Detect which cell encompasses the target text, then output its (x, y) center coordinate. 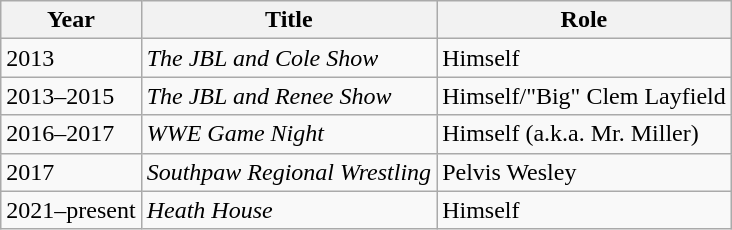
The JBL and Renee Show (289, 96)
Southpaw Regional Wrestling (289, 172)
2016–2017 (71, 134)
2017 (71, 172)
Role (584, 20)
WWE Game Night (289, 134)
Pelvis Wesley (584, 172)
Year (71, 20)
2013 (71, 58)
Himself (a.k.a. Mr. Miller) (584, 134)
Title (289, 20)
2013–2015 (71, 96)
The JBL and Cole Show (289, 58)
Himself/"Big" Clem Layfield (584, 96)
2021–present (71, 210)
Heath House (289, 210)
